For the text-containing cell, return its midpoint in [X, Y] coordinate format. 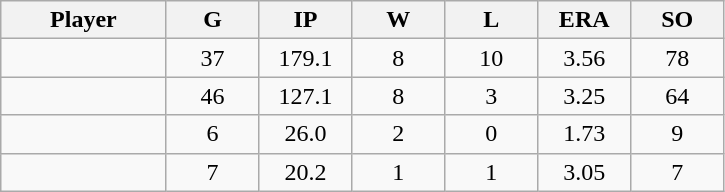
IP [306, 20]
6 [212, 134]
127.1 [306, 96]
1.73 [584, 134]
179.1 [306, 58]
3.05 [584, 172]
L [492, 20]
26.0 [306, 134]
10 [492, 58]
46 [212, 96]
20.2 [306, 172]
78 [678, 58]
ERA [584, 20]
9 [678, 134]
SO [678, 20]
3.25 [584, 96]
2 [398, 134]
Player [84, 20]
W [398, 20]
37 [212, 58]
64 [678, 96]
3.56 [584, 58]
3 [492, 96]
0 [492, 134]
G [212, 20]
